Locate the cell with the specified text and output its (x, y) center coordinate. 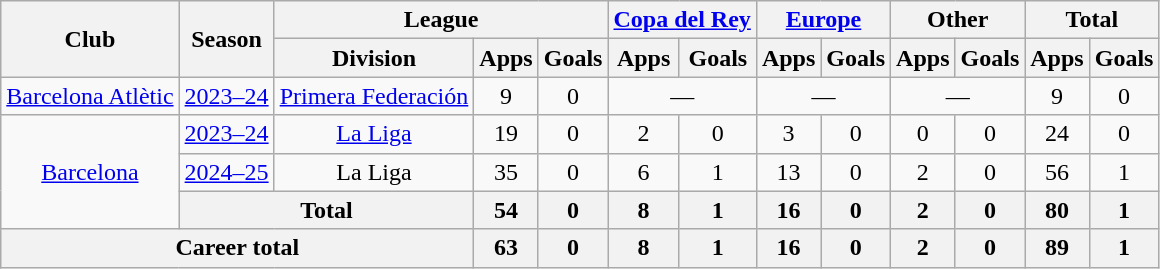
19 (506, 134)
6 (644, 172)
Primera Federación (374, 96)
35 (506, 172)
80 (1057, 210)
13 (788, 172)
Division (374, 58)
League (441, 20)
Other (958, 20)
54 (506, 210)
56 (1057, 172)
2024–25 (226, 172)
Copa del Rey (682, 20)
3 (788, 134)
Season (226, 39)
24 (1057, 134)
Club (90, 39)
Europe (823, 20)
89 (1057, 248)
Career total (238, 248)
Barcelona (90, 172)
Barcelona Atlètic (90, 96)
63 (506, 248)
